Locate the cell with the specified text and output its (x, y) center coordinate. 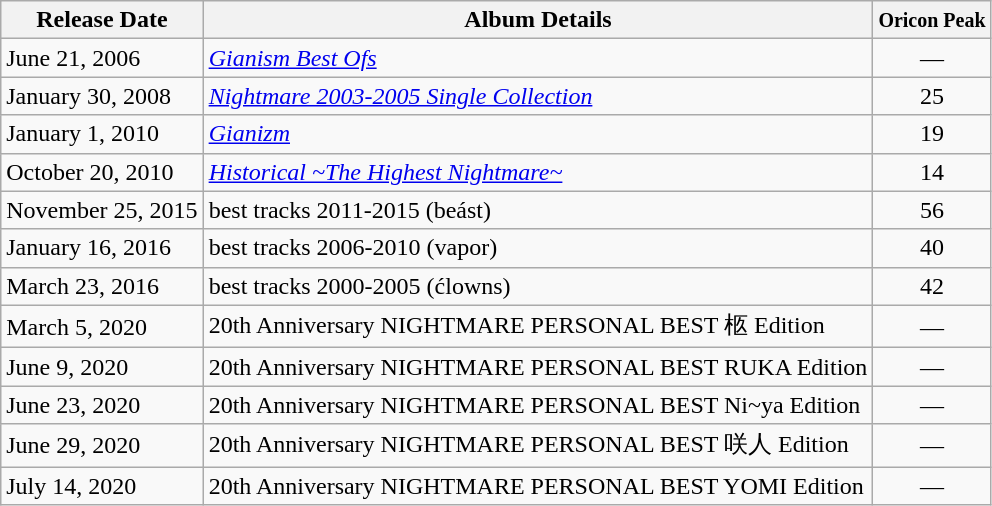
Historical ~The Highest Nightmare~ (538, 172)
June 23, 2020 (102, 405)
19 (932, 134)
March 5, 2020 (102, 326)
20th Anniversary NIGHTMARE PERSONAL BEST Ni~ya Edition (538, 405)
14 (932, 172)
June 9, 2020 (102, 367)
Oricon Peak (932, 20)
56 (932, 210)
June 21, 2006 (102, 58)
best tracks 2011-2015 (beást) (538, 210)
Album Details (538, 20)
June 29, 2020 (102, 446)
March 23, 2016 (102, 286)
Gianizm (538, 134)
best tracks 2006-2010 (vapor) (538, 248)
July 14, 2020 (102, 485)
20th Anniversary NIGHTMARE PERSONAL BEST 柩 Edition (538, 326)
October 20, 2010 (102, 172)
November 25, 2015 (102, 210)
Gianism Best Ofs (538, 58)
January 30, 2008 (102, 96)
20th Anniversary NIGHTMARE PERSONAL BEST YOMI Edition (538, 485)
42 (932, 286)
40 (932, 248)
20th Anniversary NIGHTMARE PERSONAL BEST 咲人 Edition (538, 446)
Nightmare 2003-2005 Single Collection (538, 96)
January 1, 2010 (102, 134)
best tracks 2000-2005 (ćlowns) (538, 286)
25 (932, 96)
20th Anniversary NIGHTMARE PERSONAL BEST RUKA Edition (538, 367)
January 16, 2016 (102, 248)
Release Date (102, 20)
